Identify which cell holds the provided text, then report its (x, y) central coordinate. 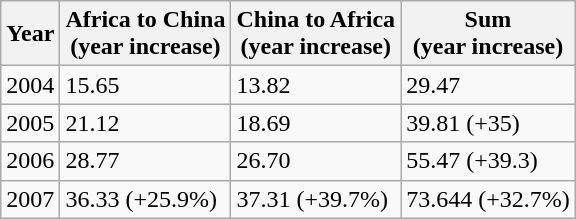
21.12 (146, 123)
13.82 (316, 85)
2007 (30, 199)
Year (30, 34)
28.77 (146, 161)
73.644 (+32.7%) (488, 199)
Sum(year increase) (488, 34)
26.70 (316, 161)
18.69 (316, 123)
39.81 (+35) (488, 123)
2006 (30, 161)
2004 (30, 85)
37.31 (+39.7%) (316, 199)
55.47 (+39.3) (488, 161)
2005 (30, 123)
China to Africa(year increase) (316, 34)
15.65 (146, 85)
36.33 (+25.9%) (146, 199)
29.47 (488, 85)
Africa to China(year increase) (146, 34)
